Scan for the cell matching the given text and deliver its (X, Y) coordinate at center. 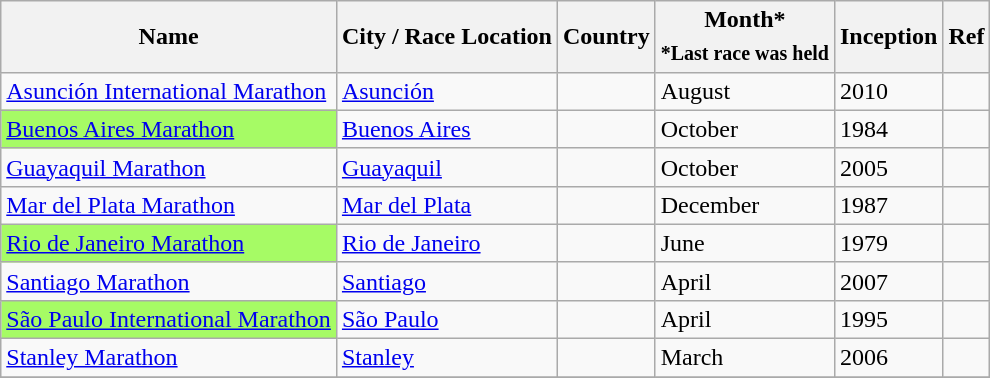
Name (169, 36)
Ref (966, 36)
Buenos Aires (446, 129)
Mar del Plata Marathon (169, 205)
March (744, 358)
2010 (888, 91)
Asunción International Marathon (169, 91)
August (744, 91)
Santiago Marathon (169, 281)
Country (606, 36)
Mar del Plata (446, 205)
São Paulo (446, 319)
Santiago (446, 281)
1979 (888, 243)
Rio de Janeiro Marathon (169, 243)
1995 (888, 319)
2007 (888, 281)
2005 (888, 167)
Stanley (446, 358)
Inception (888, 36)
São Paulo International Marathon (169, 319)
Buenos Aires Marathon (169, 129)
Month**Last race was held (744, 36)
2006 (888, 358)
1984 (888, 129)
Guayaquil (446, 167)
Stanley Marathon (169, 358)
1987 (888, 205)
December (744, 205)
Rio de Janeiro (446, 243)
City / Race Location (446, 36)
Asunción (446, 91)
June (744, 243)
Guayaquil Marathon (169, 167)
